Find where the given text appears and provide that cell's center as [X, Y] coordinate. 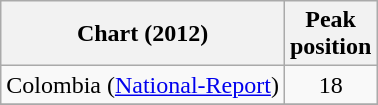
Peakposition [330, 34]
18 [330, 85]
Chart (2012) [143, 34]
Colombia (National-Report) [143, 85]
